Capture the cell that displays the provided text and extract its (x, y) central coordinate. 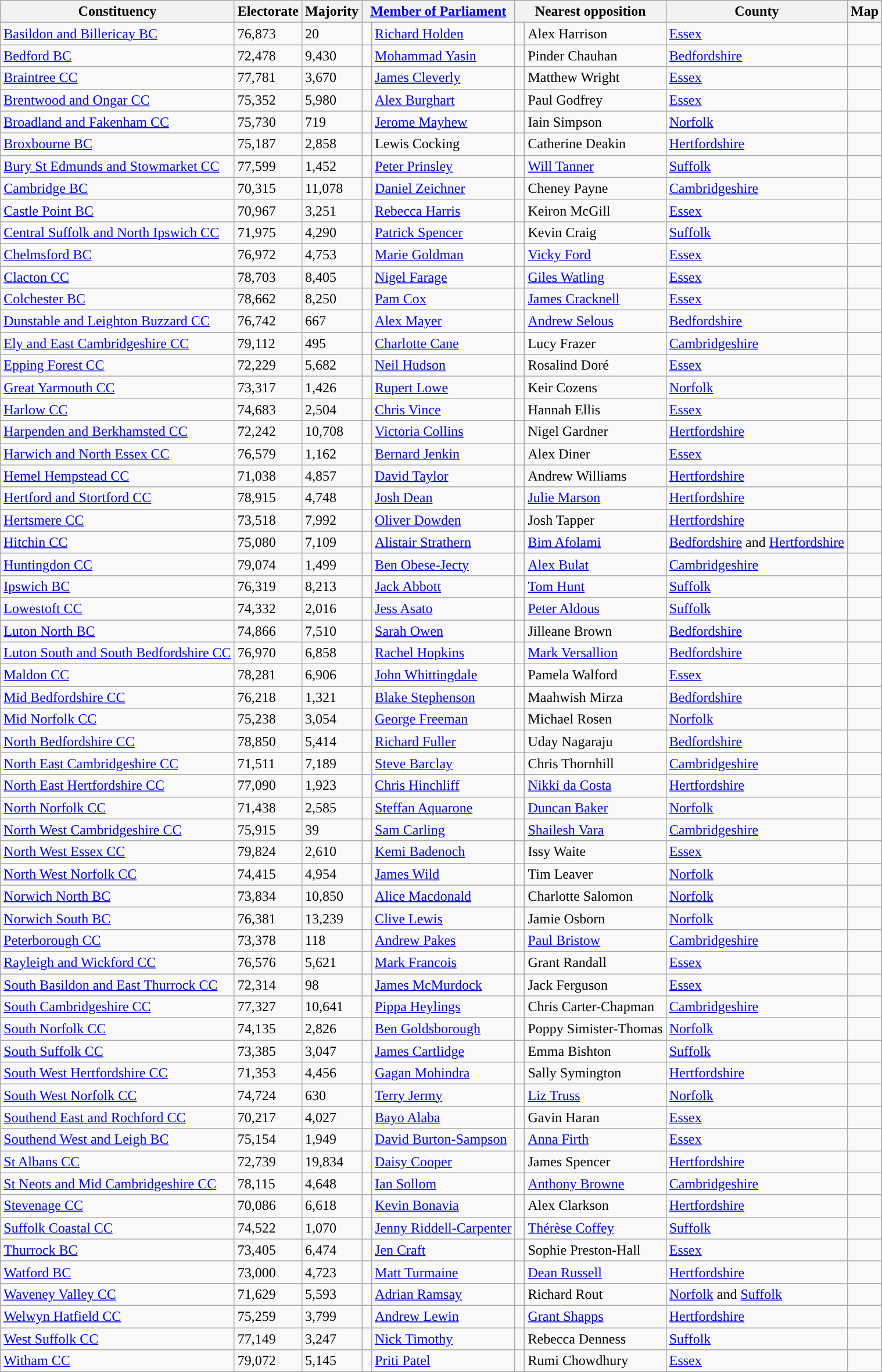
James Cartlidge (443, 1051)
Chris Hinchliff (443, 786)
78,662 (268, 299)
Michael Rosen (595, 719)
Issy Waite (595, 852)
Hemel Hempstead CC (117, 476)
Kemi Badenoch (443, 852)
630 (331, 1095)
6,858 (331, 653)
3,247 (331, 1338)
Blake Stephenson (443, 697)
75,730 (268, 122)
Paul Bristow (595, 940)
South West Norfolk CC (117, 1095)
Sam Carling (443, 830)
Mark Versallion (595, 653)
Mid Bedfordshire CC (117, 697)
76,579 (268, 454)
Charlotte Cane (443, 343)
Harlow CC (117, 410)
Lewis Cocking (443, 144)
5,593 (331, 1294)
79,112 (268, 343)
Lucy Frazer (595, 343)
77,090 (268, 786)
Will Tanner (595, 166)
77,781 (268, 78)
Anna Firth (595, 1140)
72,229 (268, 366)
West Suffolk CC (117, 1338)
13,239 (331, 918)
Emma Bishton (595, 1051)
Julie Marson (595, 498)
Rosalind Doré (595, 366)
73,378 (268, 940)
David Taylor (443, 476)
78,850 (268, 741)
Watford BC (117, 1272)
North Norfolk CC (117, 808)
North East Hertfordshire CC (117, 786)
North West Cambridgeshire CC (117, 830)
79,074 (268, 564)
Andrew Pakes (443, 940)
Bury St Edmunds and Stowmarket CC (117, 166)
Luton South and South Bedfordshire CC (117, 653)
Waveney Valley CC (117, 1294)
Suffolk Coastal CC (117, 1228)
Adrian Ramsay (443, 1294)
Neil Hudson (443, 366)
70,315 (268, 188)
73,385 (268, 1051)
76,218 (268, 697)
Duncan Baker (595, 808)
Harpenden and Berkhamsted CC (117, 432)
Hitchin CC (117, 542)
78,281 (268, 675)
Keir Cozens (595, 388)
72,314 (268, 985)
Grant Randall (595, 962)
9,430 (331, 56)
76,873 (268, 34)
Gavin Haran (595, 1117)
Chris Thornhill (595, 764)
74,683 (268, 410)
Shailesh Vara (595, 830)
4,753 (331, 255)
Great Yarmouth CC (117, 388)
73,405 (268, 1250)
Dunstable and Leighton Buzzard CC (117, 321)
76,319 (268, 586)
Rebecca Denness (595, 1338)
6,906 (331, 675)
Pinder Chauhan (595, 56)
Uday Nagaraju (595, 741)
Southend West and Leigh BC (117, 1140)
5,682 (331, 366)
1,949 (331, 1140)
1,452 (331, 166)
8,213 (331, 586)
Harwich and North Essex CC (117, 454)
Thurrock BC (117, 1250)
Patrick Spencer (443, 232)
79,072 (268, 1361)
76,381 (268, 918)
Electorate (268, 12)
North East Cambridgeshire CC (117, 764)
Majority (331, 12)
South Cambridgeshire CC (117, 1007)
Jerome Mayhew (443, 122)
70,217 (268, 1117)
39 (331, 830)
2,016 (331, 608)
75,915 (268, 830)
4,723 (331, 1272)
Alex Bulat (595, 564)
7,510 (331, 631)
74,135 (268, 1029)
Chelmsford BC (117, 255)
John Whittingdale (443, 675)
Andrew Selous (595, 321)
75,080 (268, 542)
Rupert Lowe (443, 388)
76,970 (268, 653)
71,629 (268, 1294)
78,703 (268, 277)
71,353 (268, 1073)
Kevin Craig (595, 232)
Marie Goldman (443, 255)
Constituency (117, 12)
Ely and East Cambridgeshire CC (117, 343)
78,915 (268, 498)
118 (331, 940)
4,456 (331, 1073)
2,504 (331, 410)
Daisy Cooper (443, 1162)
Nigel Farage (443, 277)
Hertford and Stortford CC (117, 498)
Broadland and Fakenham CC (117, 122)
Mid Norfolk CC (117, 719)
Rayleigh and Wickford CC (117, 962)
Pamela Walford (595, 675)
75,154 (268, 1140)
Josh Tapper (595, 520)
Ipswich BC (117, 586)
Terry Jermy (443, 1095)
Alex Mayer (443, 321)
74,415 (268, 874)
Oliver Dowden (443, 520)
Nick Timothy (443, 1338)
Nikki da Costa (595, 786)
Norwich South BC (117, 918)
3,251 (331, 210)
Rachel Hopkins (443, 653)
10,641 (331, 1007)
76,742 (268, 321)
Jamie Osborn (595, 918)
73,518 (268, 520)
1,070 (331, 1228)
Bernard Jenkin (443, 454)
Bim Afolami (595, 542)
Matthew Wright (595, 78)
Kevin Bonavia (443, 1206)
South Basildon and East Thurrock CC (117, 985)
Sally Symington (595, 1073)
Maldon CC (117, 675)
4,027 (331, 1117)
Dean Russell (595, 1272)
Clive Lewis (443, 918)
74,522 (268, 1228)
11,078 (331, 188)
Jenny Riddell-Carpenter (443, 1228)
Peterborough CC (117, 940)
Hannah Ellis (595, 410)
Stevenage CC (117, 1206)
4,290 (331, 232)
Jilleane Brown (595, 631)
5,980 (331, 100)
James Cracknell (595, 299)
1,923 (331, 786)
7,109 (331, 542)
Sophie Preston-Hall (595, 1250)
76,576 (268, 962)
Tom Hunt (595, 586)
Alice Macdonald (443, 896)
72,242 (268, 432)
75,259 (268, 1316)
Alex Clarkson (595, 1206)
David Burton-Sampson (443, 1140)
6,474 (331, 1250)
Josh Dean (443, 498)
South Norfolk CC (117, 1029)
James Wild (443, 874)
Iain Simpson (595, 122)
Alistair Strathern (443, 542)
Rumi Chowdhury (595, 1361)
8,405 (331, 277)
78,115 (268, 1184)
Southend East and Rochford CC (117, 1117)
Richard Rout (595, 1294)
Chris Vince (443, 410)
Gagan Mohindra (443, 1073)
71,975 (268, 232)
Andrew Williams (595, 476)
77,149 (268, 1338)
Colchester BC (117, 299)
James Spencer (595, 1162)
Mohammad Yasin (443, 56)
Paul Godfrey (595, 100)
James McMurdock (443, 985)
4,648 (331, 1184)
Mark Francois (443, 962)
Broxbourne BC (117, 144)
Jess Asato (443, 608)
Liz Truss (595, 1095)
North Bedfordshire CC (117, 741)
Matt Turmaine (443, 1272)
Peter Prinsley (443, 166)
Poppy Simister-Thomas (595, 1029)
5,414 (331, 741)
3,047 (331, 1051)
10,850 (331, 896)
Pam Cox (443, 299)
Central Suffolk and North Ipswich CC (117, 232)
Nigel Gardner (595, 432)
3,054 (331, 719)
4,748 (331, 498)
Chris Carter-Chapman (595, 1007)
74,724 (268, 1095)
73,317 (268, 388)
Jack Ferguson (595, 985)
719 (331, 122)
Norfolk and Suffolk (756, 1294)
North West Essex CC (117, 852)
10,708 (331, 432)
Alex Burghart (443, 100)
Huntingdon CC (117, 564)
Richard Fuller (443, 741)
Giles Watling (595, 277)
Member of Parliament (438, 12)
Clacton CC (117, 277)
1,162 (331, 454)
Thérèse Coffey (595, 1228)
77,327 (268, 1007)
Bedford BC (117, 56)
Vicky Ford (595, 255)
8,250 (331, 299)
1,321 (331, 697)
75,187 (268, 144)
Braintree CC (117, 78)
74,866 (268, 631)
6,618 (331, 1206)
1,499 (331, 564)
4,954 (331, 874)
Brentwood and Ongar CC (117, 100)
Welwyn Hatfield CC (117, 1316)
Lowestoft CC (117, 608)
George Freeman (443, 719)
Andrew Lewin (443, 1316)
495 (331, 343)
7,992 (331, 520)
71,438 (268, 808)
75,238 (268, 719)
Castle Point BC (117, 210)
Jack Abbott (443, 586)
Hertsmere CC (117, 520)
Charlotte Salomon (595, 896)
5,621 (331, 962)
Map (865, 12)
South Suffolk CC (117, 1051)
3,670 (331, 78)
72,739 (268, 1162)
Victoria Collins (443, 432)
Bayo Alaba (443, 1117)
7,189 (331, 764)
Peter Aldous (595, 608)
70,967 (268, 210)
Alex Diner (595, 454)
2,858 (331, 144)
3,799 (331, 1316)
98 (331, 985)
Alex Harrison (595, 34)
Pippa Heylings (443, 1007)
667 (331, 321)
Catherine Deakin (595, 144)
St Albans CC (117, 1162)
Norwich North BC (117, 896)
Sarah Owen (443, 631)
Luton North BC (117, 631)
71,038 (268, 476)
73,000 (268, 1272)
1,426 (331, 388)
5,145 (331, 1361)
71,511 (268, 764)
Bedfordshire and Hertfordshire (756, 542)
Cambridge BC (117, 188)
Anthony Browne (595, 1184)
Basildon and Billericay BC (117, 34)
Richard Holden (443, 34)
Nearest opposition (590, 12)
Jen Craft (443, 1250)
South West Hertfordshire CC (117, 1073)
Ben Goldsborough (443, 1029)
74,332 (268, 608)
79,824 (268, 852)
Ben Obese-Jecty (443, 564)
20 (331, 34)
Rebecca Harris (443, 210)
2,610 (331, 852)
Priti Patel (443, 1361)
77,599 (268, 166)
Keiron McGill (595, 210)
19,834 (331, 1162)
4,857 (331, 476)
St Neots and Mid Cambridgeshire CC (117, 1184)
County (756, 12)
75,352 (268, 100)
Steve Barclay (443, 764)
North West Norfolk CC (117, 874)
Maahwish Mirza (595, 697)
70,086 (268, 1206)
Tim Leaver (595, 874)
Witham CC (117, 1361)
72,478 (268, 56)
76,972 (268, 255)
Epping Forest CC (117, 366)
Steffan Aquarone (443, 808)
73,834 (268, 896)
2,585 (331, 808)
Grant Shapps (595, 1316)
James Cleverly (443, 78)
Cheney Payne (595, 188)
Daniel Zeichner (443, 188)
Ian Sollom (443, 1184)
2,826 (331, 1029)
